Identify which cell holds the provided text, then report its [X, Y] central coordinate. 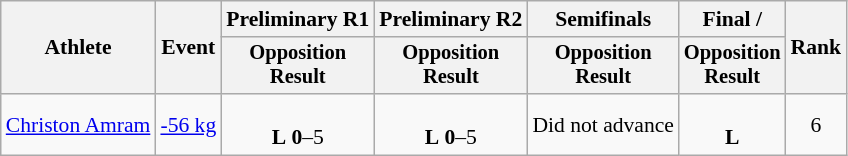
Semifinals [603, 19]
Final / [732, 19]
Christon Amram [78, 124]
Preliminary R2 [450, 19]
Athlete [78, 48]
Rank [816, 48]
Preliminary R1 [298, 19]
L [732, 124]
-56 kg [188, 124]
Did not advance [603, 124]
6 [816, 124]
Event [188, 48]
